Return (X, Y) of the center of cell containing provided text 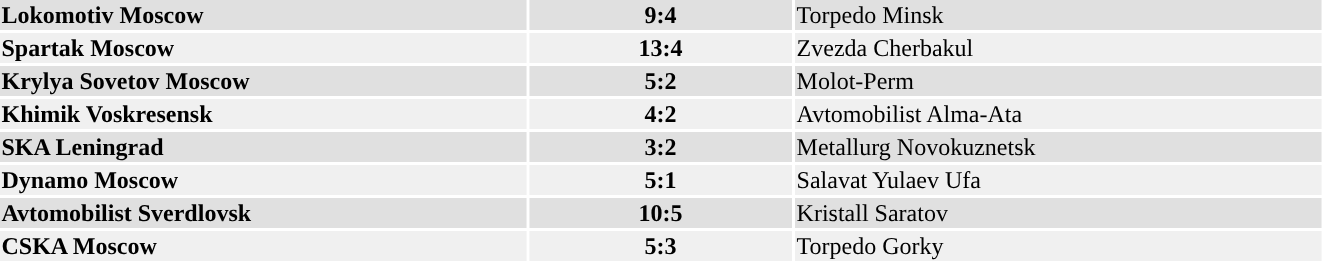
Torpedo Minsk (1058, 15)
Lokomotiv Moscow (263, 15)
Avtomobilist Alma-Ata (1058, 114)
Salavat Yulaev Ufa (1058, 180)
5:3 (660, 246)
Zvezda Cherbakul (1058, 48)
Khimik Voskresensk (263, 114)
Molot-Perm (1058, 81)
Spartak Moscow (263, 48)
Avtomobilist Sverdlovsk (263, 213)
10:5 (660, 213)
SKA Leningrad (263, 147)
Krylya Sovetov Moscow (263, 81)
Torpedo Gorky (1058, 246)
5:2 (660, 81)
5:1 (660, 180)
3:2 (660, 147)
4:2 (660, 114)
13:4 (660, 48)
Dynamo Moscow (263, 180)
9:4 (660, 15)
CSKA Moscow (263, 246)
Kristall Saratov (1058, 213)
Metallurg Novokuznetsk (1058, 147)
